Locate the cell with the specified text and output its [x, y] center coordinate. 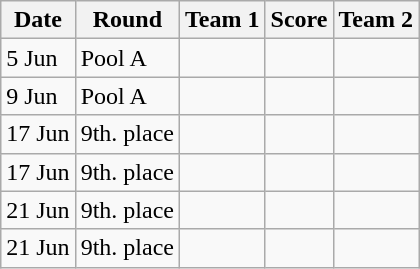
9 Jun [38, 96]
5 Jun [38, 58]
Round [127, 20]
Team 1 [223, 20]
Score [299, 20]
Date [38, 20]
Team 2 [376, 20]
